Provide the [x, y] coordinate of the cell's center where the given text is located.  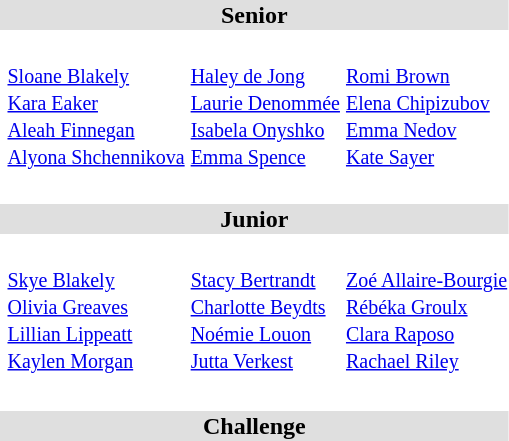
Skye BlakelyOlivia GreavesLillian LippeattKaylen Morgan [96, 306]
Haley de JongLaurie DenomméeIsabela OnyshkoEmma Spence [265, 102]
Sloane BlakelyKara EakerAleah FinneganAlyona Shchennikova [96, 102]
Junior [254, 219]
Zoé Allaire-BourgieRébéka GroulxClara RaposoRachael Riley [426, 306]
Challenge [254, 426]
Stacy BertrandtCharlotte BeydtsNoémie LouonJutta Verkest [265, 306]
Senior [254, 15]
Romi BrownElena ChipizubovEmma NedovKate Sayer [426, 102]
